Search for the cell housing the specified text and yield its (X, Y) center coordinate. 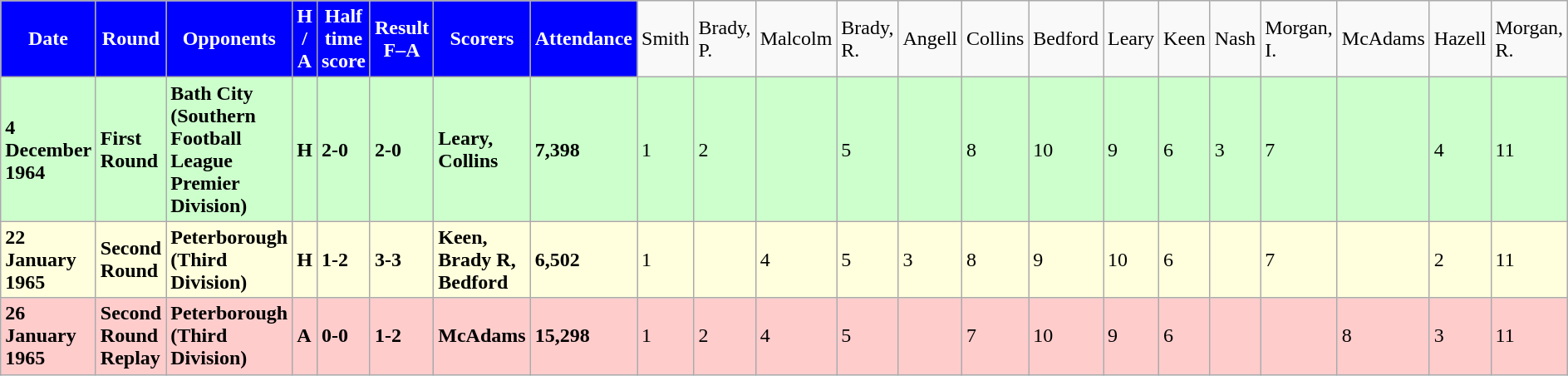
Bedford (1066, 39)
22 January 1965 (48, 260)
Angell (930, 39)
Morgan, I. (1300, 39)
Nash (1235, 39)
ResultF–A (401, 39)
0-0 (343, 336)
Half time score (343, 39)
15,298 (583, 336)
Brady, R. (868, 39)
6,502 (583, 260)
A (305, 336)
Leary (1132, 39)
Bath City (Southern Football League Premier Division) (229, 150)
4 December 1964 (48, 150)
Smith (666, 39)
Brady, P. (725, 39)
26 January 1965 (48, 336)
Date (48, 39)
Collins (995, 39)
Hazell (1460, 39)
Opponents (229, 39)
Attendance (583, 39)
Malcolm (796, 39)
Keen (1185, 39)
H / A (305, 39)
Second Round (130, 260)
First Round (130, 150)
Round (130, 39)
Second Round Replay (130, 336)
Leary, Collins (482, 150)
3-3 (401, 260)
Morgan, R. (1529, 39)
Keen, Brady R, Bedford (482, 260)
Scorers (482, 39)
7,398 (583, 150)
